Scan for the cell matching the given text and deliver its [x, y] coordinate at center. 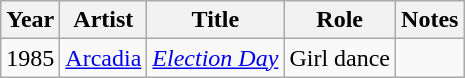
Notes [430, 20]
Girl dance [340, 58]
Election Day [216, 58]
Year [30, 20]
Role [340, 20]
Title [216, 20]
1985 [30, 58]
Arcadia [104, 58]
Artist [104, 20]
